Scan for the cell matching the given text and deliver its (x, y) coordinate at center. 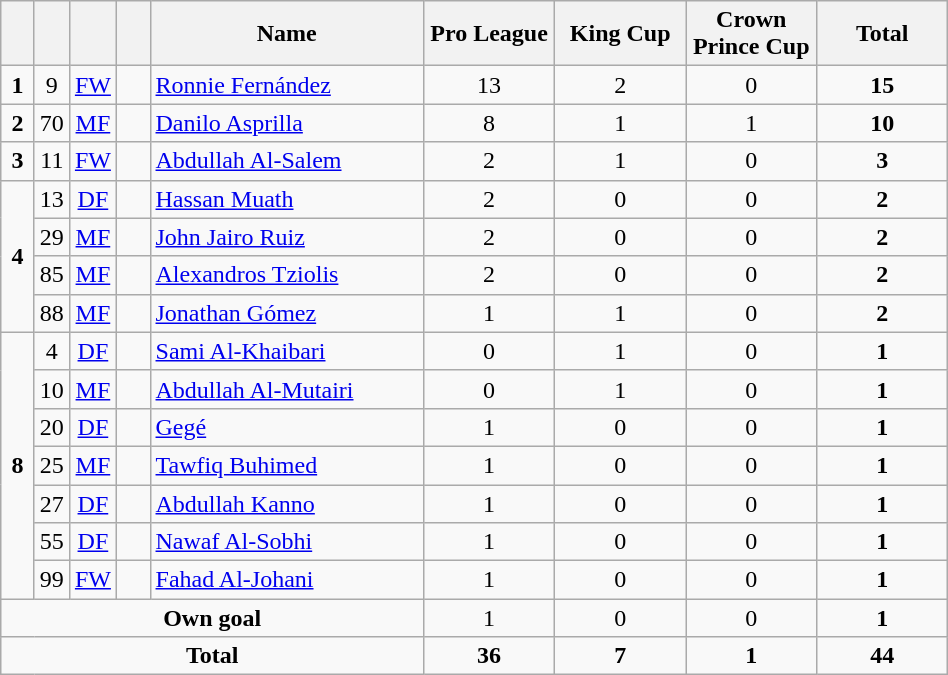
11 (52, 161)
John Jairo Ruiz (287, 237)
Name (287, 34)
27 (52, 503)
Ronnie Fernández (287, 85)
Danilo Asprilla (287, 123)
Sami Al-Khaibari (287, 351)
Jonathan Gómez (287, 313)
88 (52, 313)
36 (490, 656)
Alexandros Tziolis (287, 275)
55 (52, 542)
Fahad Al-Johani (287, 580)
Crown Prince Cup (752, 34)
44 (882, 656)
Nawaf Al-Sobhi (287, 542)
Hassan Muath (287, 199)
70 (52, 123)
Own goal (212, 618)
Abdullah Kanno (287, 503)
25 (52, 465)
85 (52, 275)
15 (882, 85)
9 (52, 85)
7 (620, 656)
Pro League (490, 34)
29 (52, 237)
Abdullah Al-Mutairi (287, 389)
Tawfiq Buhimed (287, 465)
Gegé (287, 427)
99 (52, 580)
King Cup (620, 34)
Abdullah Al-Salem (287, 161)
20 (52, 427)
